For the text-containing cell, return its midpoint in [X, Y] coordinate format. 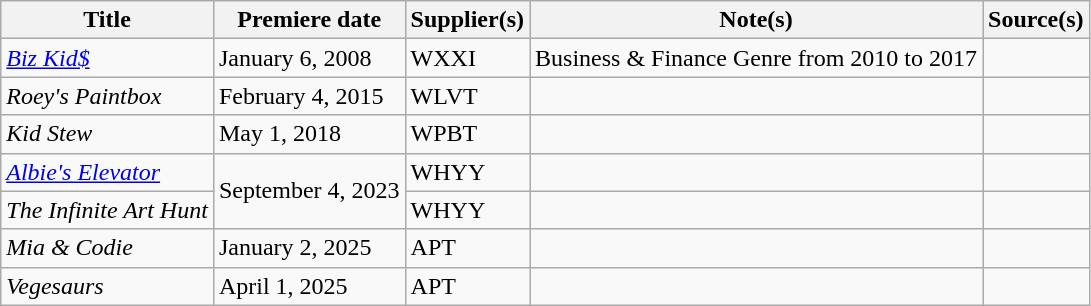
Vegesaurs [108, 286]
Mia & Codie [108, 248]
WXXI [467, 58]
Business & Finance Genre from 2010 to 2017 [756, 58]
Source(s) [1036, 20]
Supplier(s) [467, 20]
WPBT [467, 134]
Roey's Paintbox [108, 96]
January 2, 2025 [309, 248]
Biz Kid$ [108, 58]
WLVT [467, 96]
April 1, 2025 [309, 286]
Title [108, 20]
May 1, 2018 [309, 134]
Albie's Elevator [108, 172]
September 4, 2023 [309, 191]
The Infinite Art Hunt [108, 210]
Note(s) [756, 20]
Kid Stew [108, 134]
Premiere date [309, 20]
February 4, 2015 [309, 96]
January 6, 2008 [309, 58]
